From the cell containing the given text, extract its center point as (x, y) coordinate. 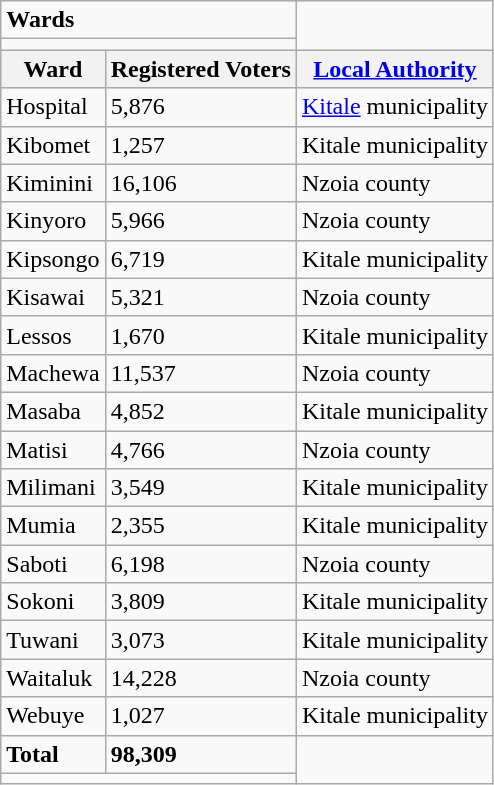
98,309 (200, 754)
Waitaluk (53, 678)
Kipsongo (53, 259)
Matisi (53, 449)
Sokoni (53, 602)
Milimani (53, 488)
5,966 (200, 221)
Ward (53, 69)
Total (53, 754)
6,719 (200, 259)
5,876 (200, 107)
2,355 (200, 526)
1,257 (200, 145)
1,670 (200, 335)
16,106 (200, 183)
Webuye (53, 716)
Masaba (53, 411)
3,073 (200, 640)
Saboti (53, 564)
Lessos (53, 335)
Local Authority (394, 69)
Machewa (53, 373)
3,809 (200, 602)
Tuwani (53, 640)
4,766 (200, 449)
Mumia (53, 526)
6,198 (200, 564)
Registered Voters (200, 69)
11,537 (200, 373)
Kinyoro (53, 221)
Hospital (53, 107)
Kiminini (53, 183)
4,852 (200, 411)
Kisawai (53, 297)
3,549 (200, 488)
5,321 (200, 297)
1,027 (200, 716)
14,228 (200, 678)
Kibomet (53, 145)
Wards (149, 20)
